Extract the (X, Y) coordinate from the center of the cell holding the provided text.  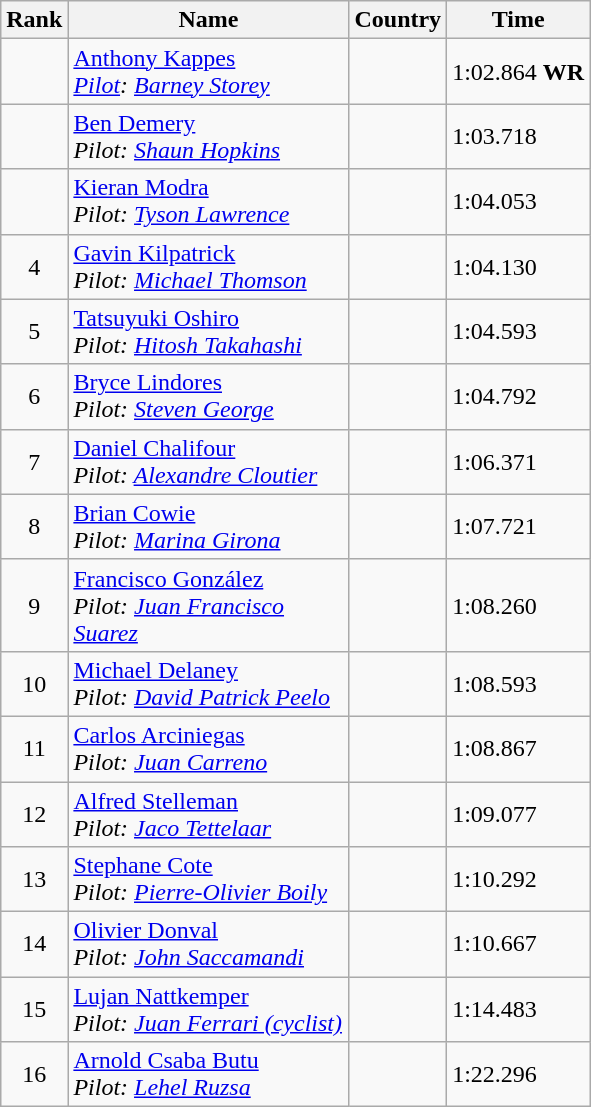
10 (34, 684)
7 (34, 462)
Tatsuyuki OshiroPilot: Hitosh Takahashi (208, 332)
Stephane CotePilot: Pierre-Olivier Boily (208, 880)
5 (34, 332)
1:10.667 (518, 944)
Lujan NattkemperPilot: Juan Ferrari (cyclist) (208, 1010)
1:04.593 (518, 332)
Daniel ChalifourPilot: Alexandre Cloutier (208, 462)
4 (34, 266)
12 (34, 814)
Country (398, 20)
1:04.130 (518, 266)
Francisco GonzálezPilot: Juan Francisco Suarez (208, 605)
Carlos ArciniegasPilot: Juan Carreno (208, 748)
Gavin KilpatrickPilot: Michael Thomson (208, 266)
1:14.483 (518, 1010)
13 (34, 880)
1:08.867 (518, 748)
1:04.792 (518, 396)
1:09.077 (518, 814)
11 (34, 748)
16 (34, 1074)
Time (518, 20)
Ben DemeryPilot: Shaun Hopkins (208, 136)
9 (34, 605)
1:03.718 (518, 136)
1:22.296 (518, 1074)
Brian CowiePilot: Marina Girona (208, 526)
1:02.864 WR (518, 72)
Name (208, 20)
Kieran ModraPilot: Tyson Lawrence (208, 202)
1:04.053 (518, 202)
Bryce LindoresPilot: Steven George (208, 396)
Rank (34, 20)
1:06.371 (518, 462)
1:10.292 (518, 880)
1:07.721 (518, 526)
15 (34, 1010)
1:08.260 (518, 605)
Michael DelaneyPilot: David Patrick Peelo (208, 684)
1:08.593 (518, 684)
Olivier DonvalPilot: John Saccamandi (208, 944)
6 (34, 396)
8 (34, 526)
Anthony KappesPilot: Barney Storey (208, 72)
Arnold Csaba ButuPilot: Lehel Ruzsa (208, 1074)
Alfred StellemanPilot: Jaco Tettelaar (208, 814)
14 (34, 944)
